Capture the cell that displays the provided text and extract its (X, Y) central coordinate. 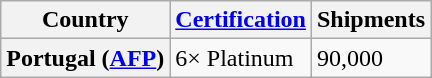
Shipments (370, 20)
6× Platinum (241, 58)
Certification (241, 20)
90,000 (370, 58)
Country (86, 20)
Portugal (AFP) (86, 58)
